Return the (x, y) coordinate for the center point of the cell that contains the specified text.  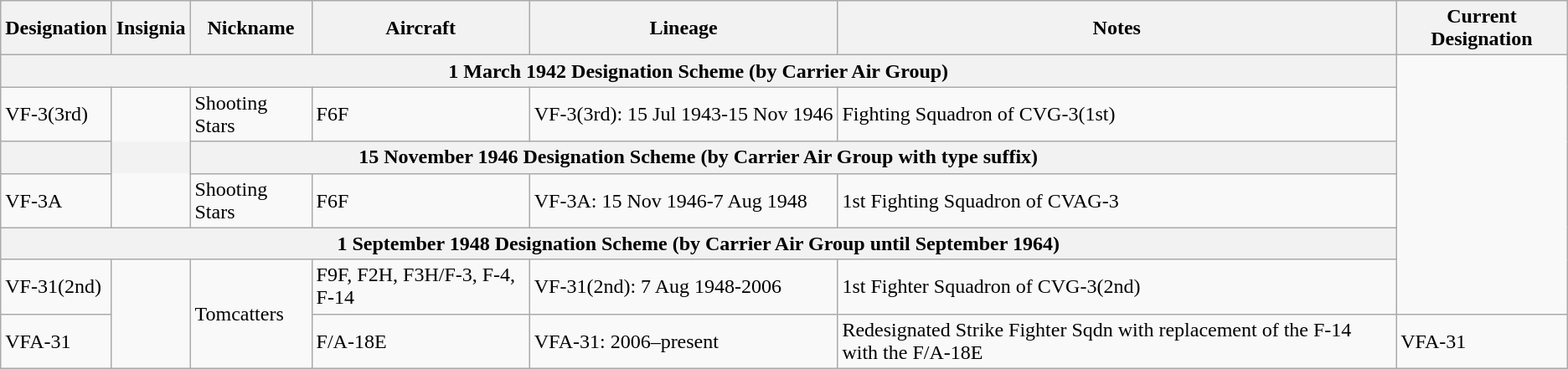
VF-3(3rd): 15 Jul 1943-15 Nov 1946 (683, 114)
VF-31(2nd) (56, 286)
1 March 1942 Designation Scheme (by Carrier Air Group) (699, 71)
VF-3(3rd) (56, 114)
VFA-31: 2006–present (683, 341)
1st Fighter Squadron of CVG-3(2nd) (1117, 286)
VF-3A (56, 201)
Tomcatters (251, 314)
Notes (1117, 28)
Redesignated Strike Fighter Sqdn with replacement of the F-14 with the F/A-18E (1117, 341)
Fighting Squadron of CVG-3(1st) (1117, 114)
1 September 1948 Designation Scheme (by Carrier Air Group until September 1964) (699, 243)
Lineage (683, 28)
Insignia (151, 28)
15 November 1946 Designation Scheme (by Carrier Air Group with type suffix) (699, 157)
F/A-18E (420, 341)
VF-3A: 15 Nov 1946-7 Aug 1948 (683, 201)
VF-31(2nd): 7 Aug 1948-2006 (683, 286)
Nickname (251, 28)
Designation (56, 28)
F9F, F2H, F3H/F-3, F-4, F-14 (420, 286)
1st Fighting Squadron of CVAG-3 (1117, 201)
Current Designation (1483, 28)
Aircraft (420, 28)
